Find where the given text appears and provide that cell's center as [x, y] coordinate. 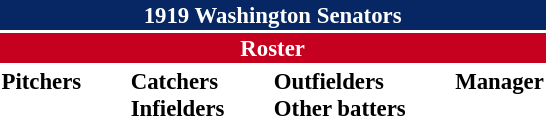
Roster [272, 48]
1919 Washington Senators [272, 15]
